Identify which cell holds the provided text, then report its [x, y] central coordinate. 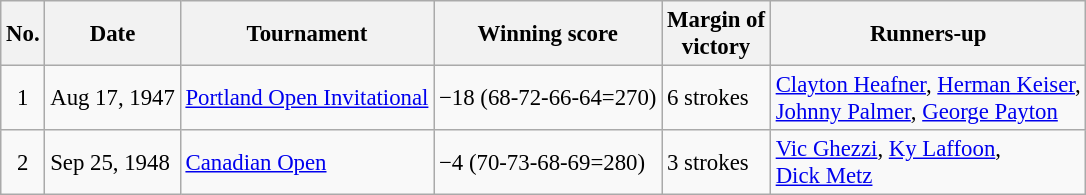
Date [112, 34]
Margin ofvictory [716, 34]
Aug 17, 1947 [112, 98]
Portland Open Invitational [307, 98]
Tournament [307, 34]
Runners-up [928, 34]
1 [23, 98]
Winning score [548, 34]
−4 (70-73-68-69=280) [548, 162]
No. [23, 34]
Clayton Heafner, Herman Keiser, Johnny Palmer, George Payton [928, 98]
Vic Ghezzi, Ky Laffoon, Dick Metz [928, 162]
2 [23, 162]
Canadian Open [307, 162]
6 strokes [716, 98]
Sep 25, 1948 [112, 162]
−18 (68-72-66-64=270) [548, 98]
3 strokes [716, 162]
